Pinpoint the cell where the given text exists, returning its (X, Y) midpoint coordinate. 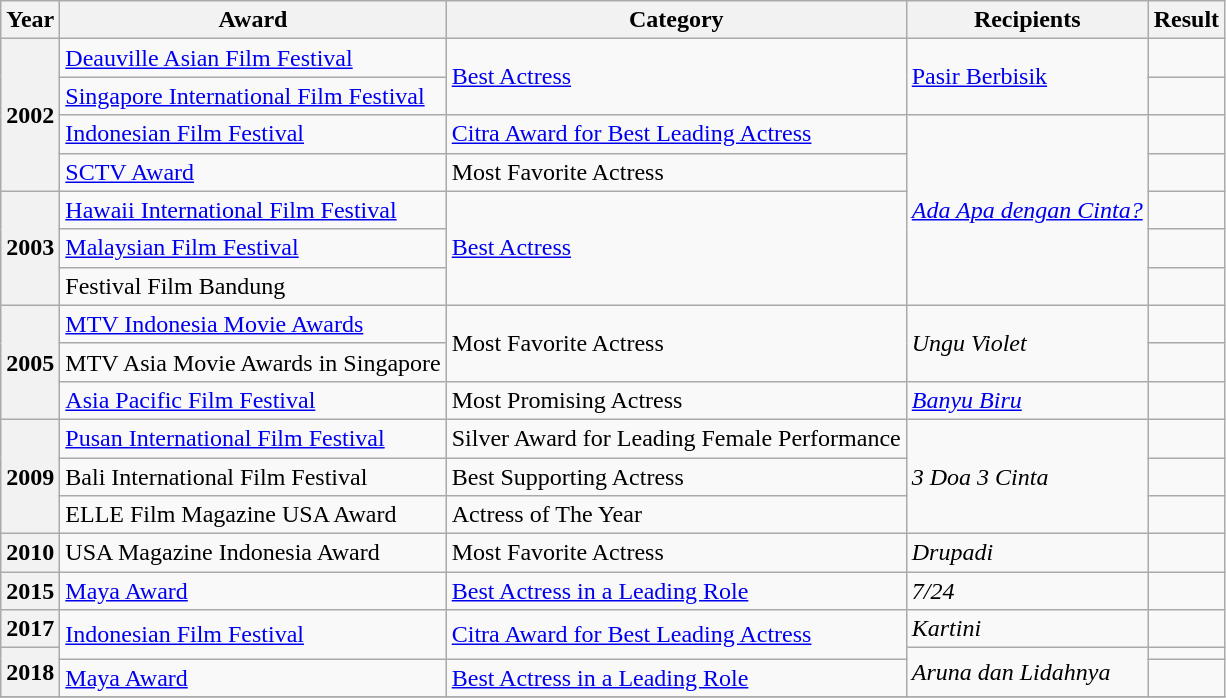
7/24 (1027, 591)
Pusan International Film Festival (253, 438)
Ada Apa dengan Cinta? (1027, 210)
Malaysian Film Festival (253, 248)
Result (1186, 20)
Singapore International Film Festival (253, 96)
2003 (30, 248)
2002 (30, 115)
2018 (30, 672)
Recipients (1027, 20)
SCTV Award (253, 172)
Pasir Berbisik (1027, 77)
Actress of The Year (676, 515)
Deauville Asian Film Festival (253, 58)
Best Supporting Actress (676, 477)
2017 (30, 629)
3 Doa 3 Cinta (1027, 476)
USA Magazine Indonesia Award (253, 553)
Most Promising Actress (676, 400)
Banyu Biru (1027, 400)
Category (676, 20)
MTV Asia Movie Awards in Singapore (253, 362)
2009 (30, 476)
Kartini (1027, 629)
Ungu Violet (1027, 343)
ELLE Film Magazine USA Award (253, 515)
Hawaii International Film Festival (253, 210)
Drupadi (1027, 553)
2005 (30, 362)
2015 (30, 591)
Bali International Film Festival (253, 477)
Award (253, 20)
Festival Film Bandung (253, 286)
Silver Award for Leading Female Performance (676, 438)
Aruna dan Lidahnya (1027, 672)
Asia Pacific Film Festival (253, 400)
MTV Indonesia Movie Awards (253, 324)
Year (30, 20)
2010 (30, 553)
